Return (x, y) of the center of cell containing provided text 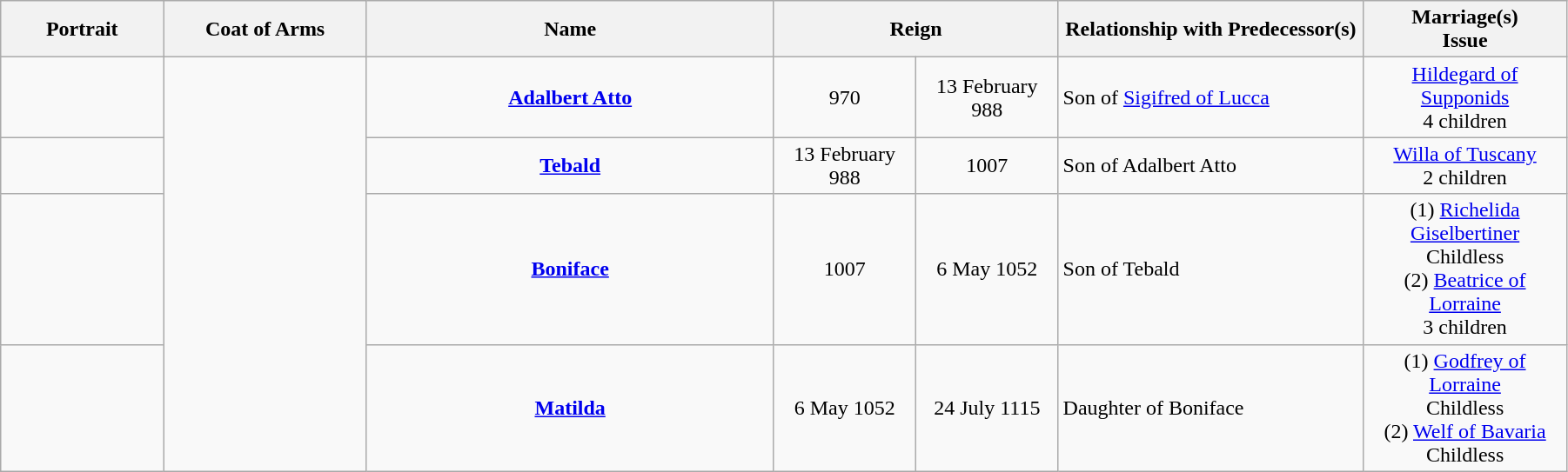
Son of Sigifred of Lucca (1211, 97)
Daughter of Boniface (1211, 408)
(1) Godfrey of LorraineChildless(2) Welf of BavariaChildless (1465, 408)
Hildegard of Supponids4 children (1465, 97)
970 (845, 97)
Tebald (569, 165)
24 July 1115 (987, 408)
Son of Tebald (1211, 269)
Adalbert Atto (569, 97)
Willa of Tuscany2 children (1465, 165)
Portrait (82, 30)
Reign (915, 30)
Son of Adalbert Atto (1211, 165)
Marriage(s)Issue (1465, 30)
Boniface (569, 269)
(1) Richelida GiselbertinerChildless(2) Beatrice of Lorraine3 children (1465, 269)
Relationship with Predecessor(s) (1211, 30)
Coat of Arms (265, 30)
Name (569, 30)
Matilda (569, 408)
